Locate the cell with the specified text and output its (X, Y) center coordinate. 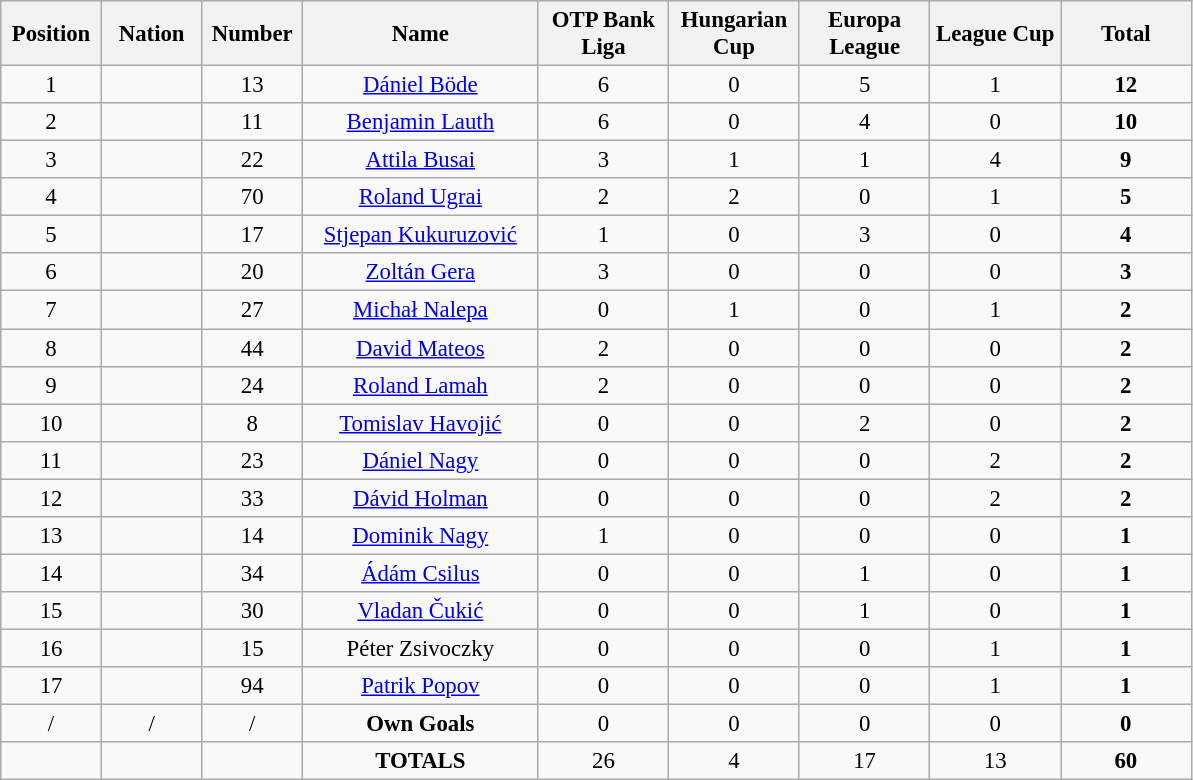
34 (252, 573)
Ádám Csilus (421, 573)
Vladan Čukić (421, 611)
Benjamin Lauth (421, 122)
Total (1126, 34)
League Cup (996, 34)
Dominik Nagy (421, 536)
Péter Zsivoczky (421, 648)
TOTALS (421, 761)
Patrik Popov (421, 686)
Name (421, 34)
33 (252, 498)
16 (52, 648)
94 (252, 686)
60 (1126, 761)
Michał Nalepa (421, 310)
23 (252, 460)
Attila Busai (421, 160)
Position (52, 34)
Stjepan Kukuruzović (421, 235)
Hungarian Cup (734, 34)
24 (252, 385)
Roland Lamah (421, 385)
Own Goals (421, 724)
30 (252, 611)
Nation (152, 34)
OTP Bank Liga (604, 34)
26 (604, 761)
Roland Ugrai (421, 197)
20 (252, 273)
Dániel Nagy (421, 460)
7 (52, 310)
Tomislav Havojić (421, 423)
Dániel Böde (421, 85)
Dávid Holman (421, 498)
Number (252, 34)
Europa League (864, 34)
David Mateos (421, 348)
70 (252, 197)
Zoltán Gera (421, 273)
44 (252, 348)
27 (252, 310)
22 (252, 160)
